Extract the (X, Y) coordinate from the center of the cell holding the provided text.  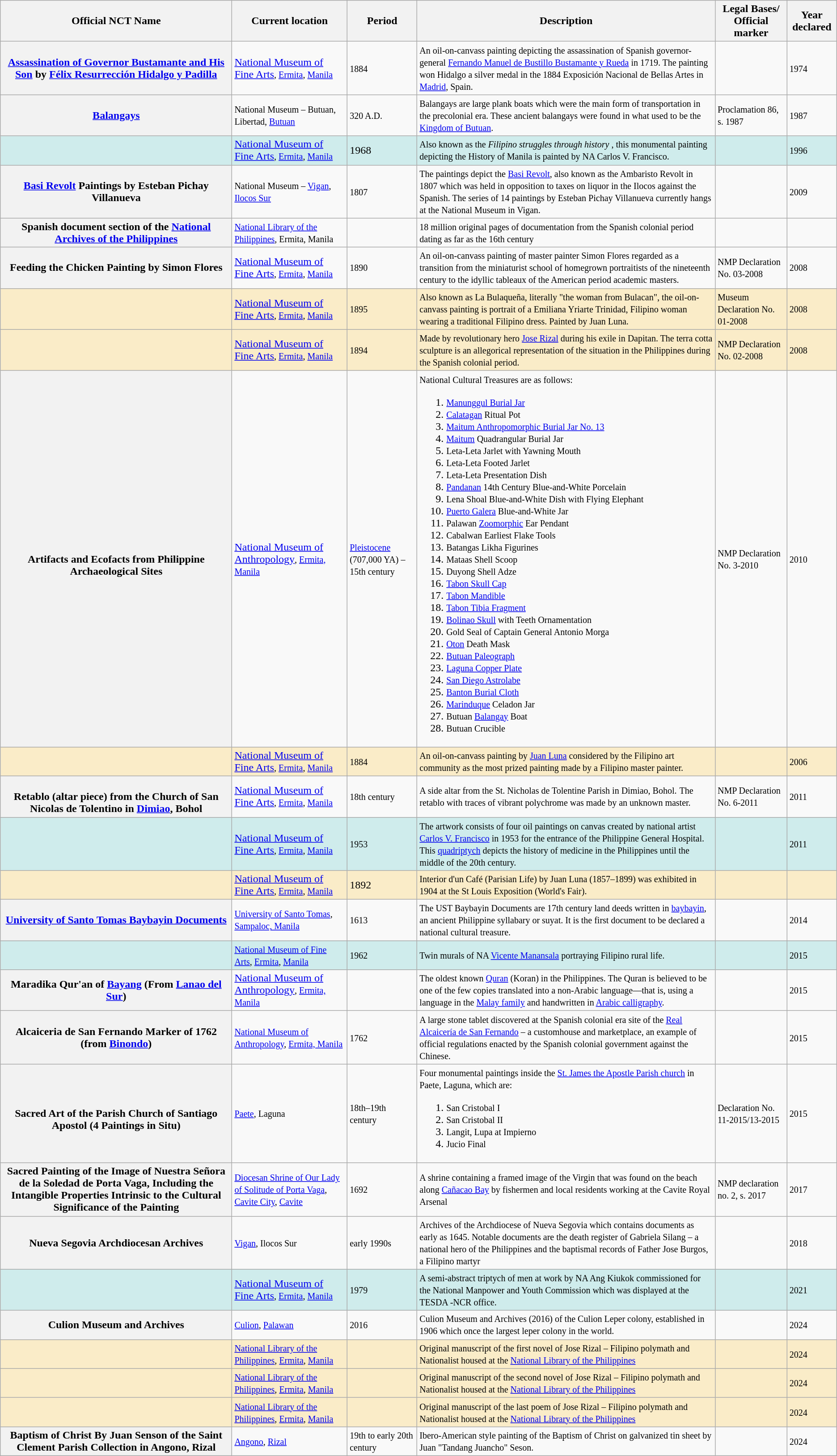
Original manuscript of the second novel of Jose Rizal – Filipino polymath and Nationalist housed at the National Library of the Philippines (566, 1383)
NMP Declaration No. 02-2008 (751, 350)
Current location (290, 21)
Sacred Art of the Parish Church of Santiago Apostol (4 Paintings in Situ) (116, 1114)
Alcaiceria de San Fernando Marker of 1762 (from Binondo) (116, 1038)
Spanish document section of the National Archives of the Philippines (116, 232)
1968 (382, 150)
Nueva Segovia Archdiocesan Archives (116, 1242)
National Museum – Butuan, Libertad, Butuan (290, 115)
1890 (382, 268)
Interior d'un Café (Parisian Life) by Juan Luna (1857–1899) was exhibited in 1904 at the St Louis Exposition (World's Fair). (566, 885)
Declaration No. 11-2015/13-2015 (751, 1114)
320 A.D. (382, 115)
1692 (382, 1190)
1895 (382, 309)
Culion Museum and Archives (116, 1325)
NMP declaration no. 2, s. 2017 (751, 1190)
2021 (812, 1290)
2018 (812, 1242)
Baptism of Christ By Juan Senson of the Saint Clement Parish Collection in Angono, Rizal (116, 1441)
2009 (812, 191)
Also known as the Filipino struggles through history , this monumental painting depicting the History of Manila is painted by NA Carlos V. Francisco. (566, 150)
1996 (812, 150)
Retablo (altar piece) from the Church of San Nicolas de Tolentino in Dimiao, Bohol (116, 796)
Proclamation 86, s. 1987 (751, 115)
early 1990s (382, 1242)
Pleistocene (707,000 YA) – 15th century (382, 559)
1613 (382, 920)
Diocesan Shrine of Our Lady of Solitude of Porta Vaga, Cavite City, Cavite (290, 1190)
Ibero-American style painting of the Baptism of Christ on galvanized tin sheet by Juan "Tandang Juancho" Seson. (566, 1441)
1892 (382, 885)
2006 (812, 762)
1894 (382, 350)
Angono, Rizal (290, 1441)
Culion, Palawan (290, 1325)
University of Santo Tomas, Sampaloc, Manila (290, 920)
18th century (382, 796)
2014 (812, 920)
A side altar from the St. Nicholas de Tolentine Parish in Dimiao, Bohol. The retablo with traces of vibrant polychrome was made by an unknown master. (566, 796)
Maradika Qur'an of Bayang (From Lanao del Sur) (116, 990)
18 million original pages of documentation from the Spanish colonial period dating as far as the 16th century (566, 232)
University of Santo Tomas Baybayin Documents (116, 920)
NMP Declaration No. 3-2010 (751, 559)
NMP Declaration No. 03-2008 (751, 268)
Original manuscript of the last poem of Jose Rizal – Filipino polymath and Nationalist housed at the National Library of the Philippines (566, 1412)
1953 (382, 844)
Original manuscript of the first novel of Jose Rizal – Filipino polymath and Nationalist housed at the National Library of the Philippines (566, 1354)
Culion Museum and Archives (2016) of the Culion Leper colony, established in 1906 which once the largest leper colony in the world. (566, 1325)
Basi Revolt Paintings by Esteban Pichay Villanueva (116, 191)
Period (382, 21)
1762 (382, 1038)
1987 (812, 115)
1962 (382, 955)
Balangays (116, 115)
An oil-on-canvass painting by Juan Luna considered by the Filipino art community as the most prized painting made by a Filipino master painter. (566, 762)
2016 (382, 1325)
1979 (382, 1290)
18th–19th century (382, 1114)
Museum Declaration No. 01-2008 (751, 309)
Twin murals of NA Vicente Manansala portraying Filipino rural life. (566, 955)
1974 (812, 68)
NMP Declaration No. 6-2011 (751, 796)
Year declared (812, 21)
2010 (812, 559)
Vigan, Ilocos Sur (290, 1242)
Legal Bases/ Official marker (751, 21)
2017 (812, 1190)
Official NCT Name (116, 21)
Description (566, 21)
Artifacts and Ecofacts from Philippine Archaeological Sites (116, 559)
1807 (382, 191)
National Museum – Vigan, Ilocos Sur (290, 191)
19th to early 20th century (382, 1441)
Feeding the Chicken Painting by Simon Flores (116, 268)
Paete, Laguna (290, 1114)
Assassination of Governor Bustamante and His Son by Félix Resurrección Hidalgo y Padilla (116, 68)
